Identify which cell holds the provided text, then report its [x, y] central coordinate. 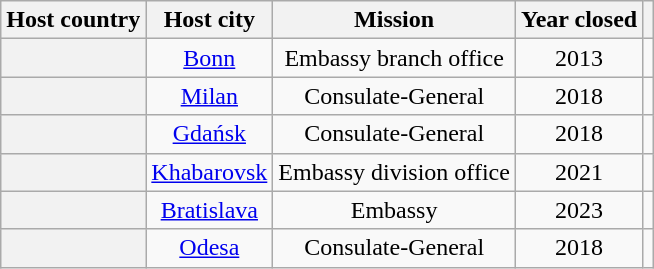
Odesa [210, 248]
Bratislava [210, 210]
2021 [578, 172]
Embassy division office [394, 172]
Gdańsk [210, 134]
Khabarovsk [210, 172]
Host city [210, 20]
Host country [74, 20]
2013 [578, 58]
Bonn [210, 58]
Milan [210, 96]
Mission [394, 20]
Year closed [578, 20]
Embassy [394, 210]
2023 [578, 210]
Embassy branch office [394, 58]
